Find where the given text appears and provide that cell's center as (x, y) coordinate. 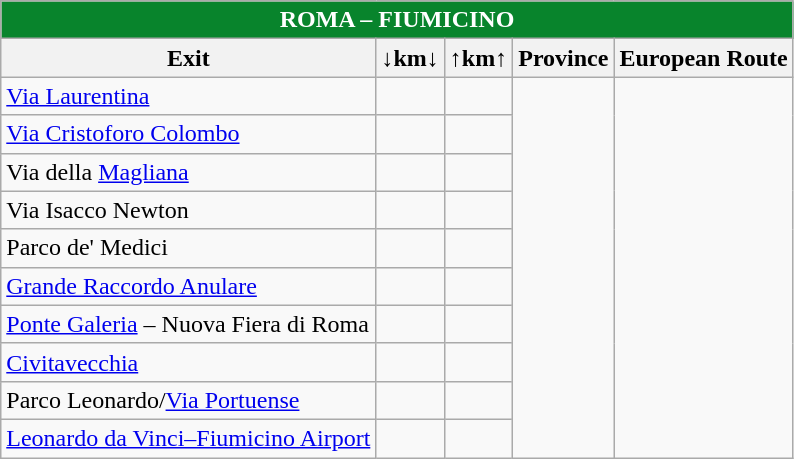
Province (564, 58)
Via Laurentina (188, 96)
Exit (188, 58)
Leonardo da Vinci–Fiumicino Airport (188, 438)
Parco de' Medici (188, 248)
↑km↑ (478, 58)
European Route (704, 58)
Via della Magliana (188, 172)
ROMA – FIUMICINO (398, 20)
Ponte Galeria – Nuova Fiera di Roma (188, 324)
↓km↓ (410, 58)
Parco Leonardo/Via Portuense (188, 400)
Via Cristoforo Colombo (188, 134)
Via Isacco Newton (188, 210)
Grande Raccordo Anulare (188, 286)
Civitavecchia (188, 362)
